Return [X, Y] of the center of cell containing provided text 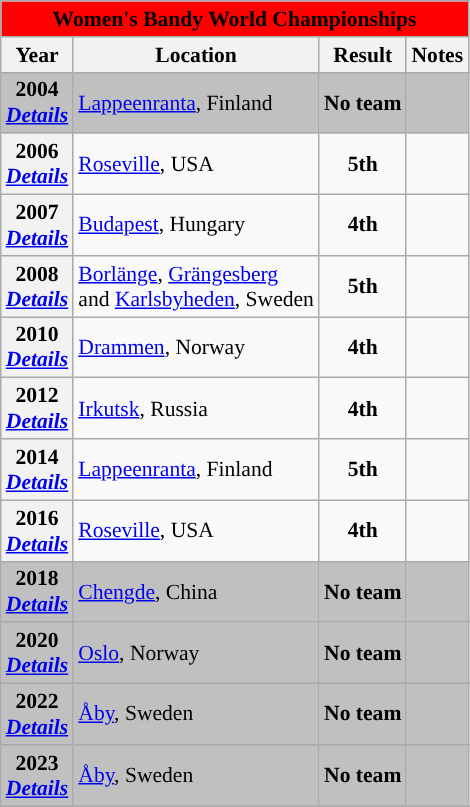
2018Details [37, 592]
2014Details [37, 470]
2016Details [37, 530]
Budapest, Hungary [196, 226]
Women's Bandy World Championships [234, 19]
2006Details [37, 164]
2008Details [37, 286]
Oslo, Norway [196, 654]
Borlänge, Grängesbergand Karlsbyheden, Sweden [196, 286]
Notes [437, 55]
2004Details [37, 102]
2012Details [37, 408]
Result [362, 55]
2007Details [37, 226]
Irkutsk, Russia [196, 408]
Location [196, 55]
Chengde, China [196, 592]
2022Details [37, 714]
Drammen, Norway [196, 348]
2023Details [37, 776]
2020Details [37, 654]
Year [37, 55]
2010Details [37, 348]
